Identify which cell holds the provided text, then report its [x, y] central coordinate. 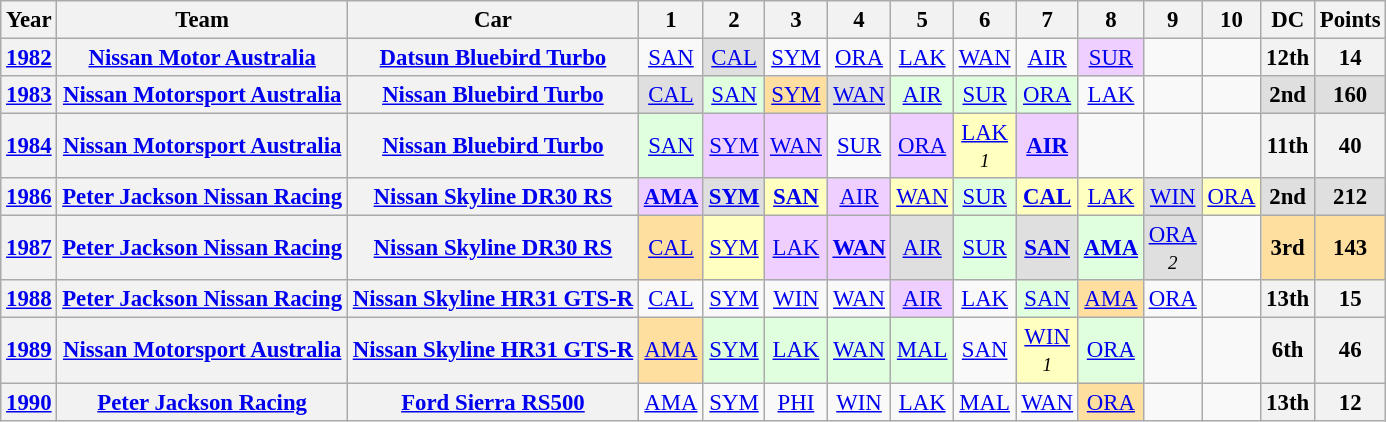
12 [1350, 402]
LAK1 [984, 146]
40 [1350, 146]
1988 [29, 299]
Team [202, 20]
Peter Jackson Racing [202, 402]
14 [1350, 58]
PHI [796, 402]
Year [29, 20]
212 [1350, 197]
Nissan Motor Australia [202, 58]
6th [1288, 350]
15 [1350, 299]
3rd [1288, 248]
1987 [29, 248]
160 [1350, 95]
ORA2 [1172, 248]
46 [1350, 350]
Car [492, 20]
1989 [29, 350]
1983 [29, 95]
1982 [29, 58]
9 [1172, 20]
2 [734, 20]
1 [670, 20]
Datsun Bluebird Turbo [492, 58]
5 [922, 20]
Ford Sierra RS500 [492, 402]
11th [1288, 146]
12th [1288, 58]
6 [984, 20]
1990 [29, 402]
3 [796, 20]
10 [1232, 20]
Points [1350, 20]
7 [1047, 20]
4 [859, 20]
1986 [29, 197]
8 [1110, 20]
1984 [29, 146]
143 [1350, 248]
WIN1 [1047, 350]
DC [1288, 20]
